Scan for the cell matching the given text and deliver its (x, y) coordinate at center. 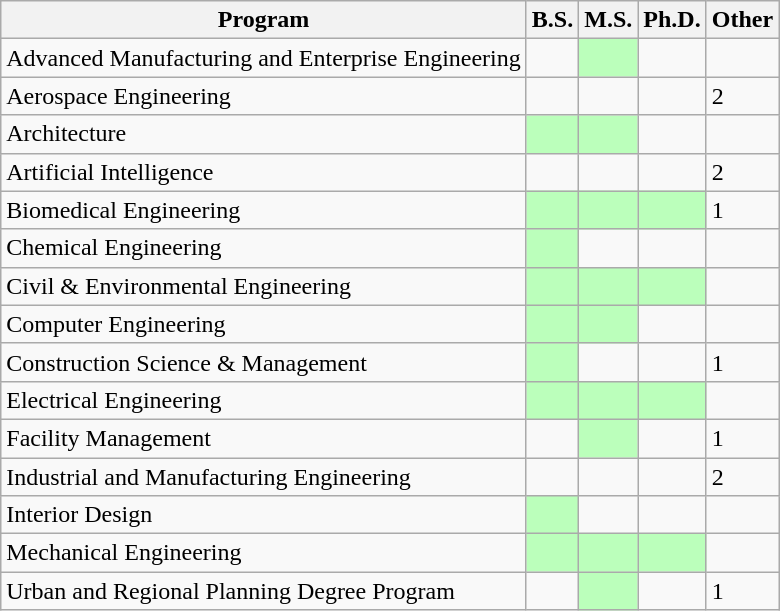
Biomedical Engineering (264, 210)
Industrial and Manufacturing Engineering (264, 477)
Electrical Engineering (264, 400)
Construction Science & Management (264, 362)
Civil & Environmental Engineering (264, 286)
Interior Design (264, 515)
Computer Engineering (264, 324)
Mechanical Engineering (264, 553)
Program (264, 20)
Advanced Manufacturing and Enterprise Engineering (264, 58)
Chemical Engineering (264, 248)
Artificial Intelligence (264, 172)
Aerospace Engineering (264, 96)
B.S. (552, 20)
Other (742, 20)
Ph.D. (672, 20)
M.S. (608, 20)
Facility Management (264, 438)
Urban and Regional Planning Degree Program (264, 591)
Architecture (264, 134)
